Extract the [X, Y] coordinate from the center of the cell holding the provided text.  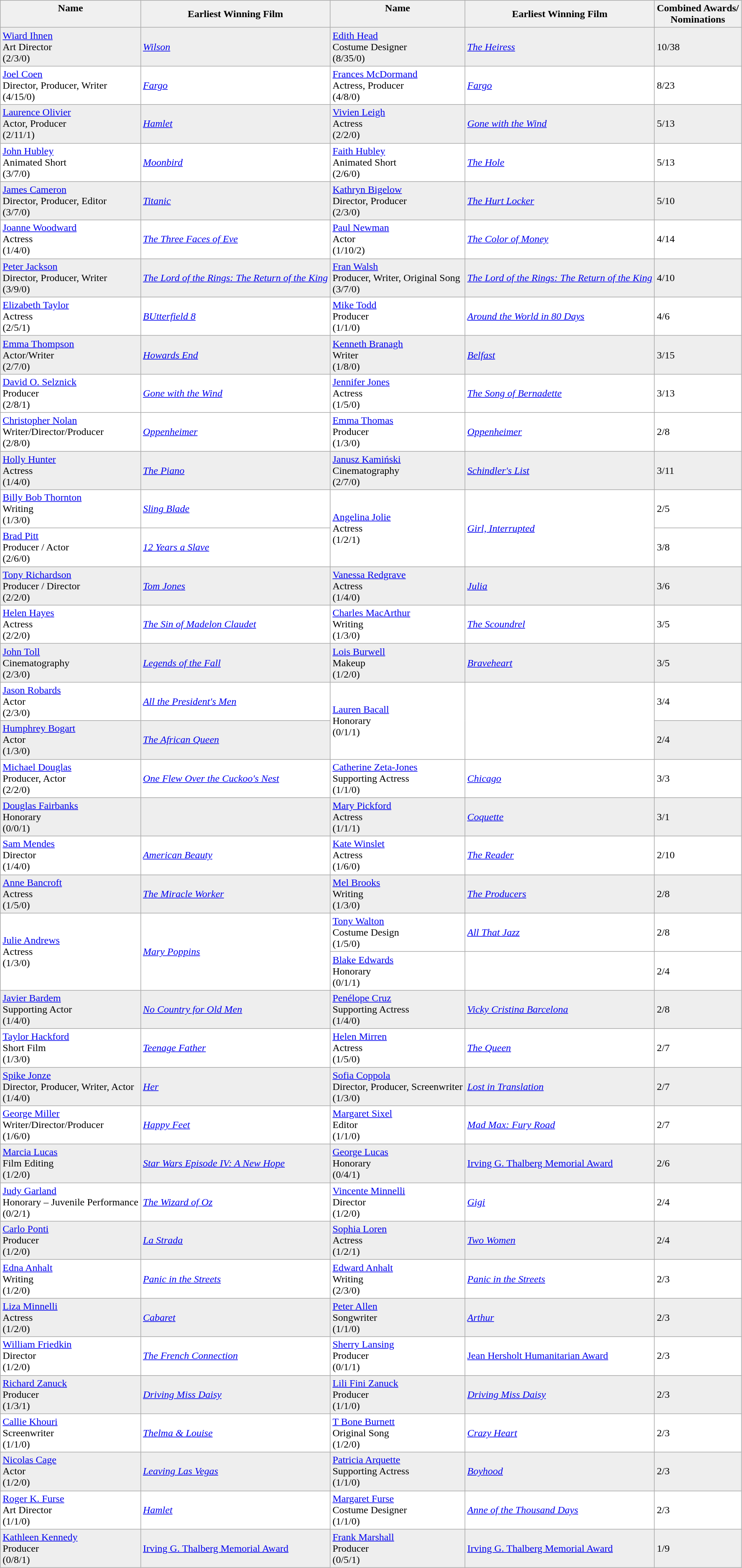
La Strada [235, 1241]
Julia [559, 586]
Christopher Nolan Writer/Director/Producer(2/8/0) [71, 432]
Brad Pitt Producer / Actor (2/6/0) [71, 547]
3/6 [698, 586]
Belfast [559, 355]
4/14 [698, 239]
Mike Todd Producer (1/1/0) [398, 316]
Frances McDormand Actress, Producer (4/8/0) [398, 85]
4/6 [698, 316]
Richard Zanuck Producer(1/3/1) [71, 1394]
The Song of Bernadette [559, 393]
Two Women [559, 1241]
Peter Jackson Director, Producer, Writer (3/9/0) [71, 278]
Titanic [235, 201]
Holly Hunter Actress (1/4/0) [71, 470]
The African Queen [235, 740]
Vanessa Redgrave Actress (1/4/0) [398, 586]
The Producers [559, 894]
Anne of the Thousand Days [559, 1510]
Judy Garland Honorary – Juvenile Performance (0/2/1) [71, 1202]
Penélope Cruz Supporting Actress (1/4/0) [398, 1009]
Blake Edwards Honorary (0/1/1) [398, 971]
George Lucas Honorary (0/4/1) [398, 1164]
George Miller Writer/Director/Producer(1/6/0) [71, 1125]
Margaret Sixel Editor (1/1/0) [398, 1125]
The Color of Money [559, 239]
Sling Blade [235, 509]
Wilson [235, 47]
Emma Thompson Actor/Writer(2/7/0) [71, 355]
Spike Jonze Director, Producer, Writer, Actor (1/4/0) [71, 1087]
2/5 [698, 509]
Laurence Olivier Actor, Producer (2/11/1) [71, 124]
Carlo Ponti Producer (1/2/0) [71, 1241]
Helen Hayes Actress (2/2/0) [71, 624]
No Country for Old Men [235, 1009]
John Toll Cinematography (2/3/0) [71, 663]
3/15 [698, 355]
The Piano [235, 470]
The Reader [559, 855]
Angelina Jolie Actress (1/2/1) [398, 528]
3/11 [698, 470]
3/8 [698, 547]
Kenneth Branagh Writer(1/8/0) [398, 355]
The Three Faces of Eve [235, 239]
The Wizard of Oz [235, 1202]
Leaving Las Vegas [235, 1471]
Joel Coen Director, Producer, Writer (4/15/0) [71, 85]
Mary Pickford Actress (1/1/1) [398, 817]
Chicago [559, 778]
Anne Bancroft Actress (1/5/0) [71, 894]
Jean Hersholt Humanitarian Award [559, 1356]
Michael Douglas Producer, Actor (2/2/0) [71, 778]
Combined Awards/Nominations [698, 14]
Howards End [235, 355]
All the President's Men [235, 701]
The Heiress [559, 47]
Schindler's List [559, 470]
John Hubley Animated Short (3/7/0) [71, 162]
Fran Walsh Producer, Writer, Original Song(3/7/0) [398, 278]
William Friedkin Director(1/2/0) [71, 1356]
Patricia Arquette Supporting Actress (1/1/0) [398, 1471]
Girl, Interrupted [559, 528]
Mary Poppins [235, 952]
Edith Head Costume Designer (8/35/0) [398, 47]
Nicolas Cage Actor(1/2/0) [71, 1471]
Thelma & Louise [235, 1433]
10/38 [698, 47]
Liza Minnelli Actress(1/2/0) [71, 1317]
Humphrey Bogart Actor (1/3/0) [71, 740]
Kathryn Bigelow Director, Producer (2/3/0) [398, 201]
Mad Max: Fury Road [559, 1125]
Callie Khouri Screenwriter(1/1/0) [71, 1433]
The Scoundrel [559, 624]
One Flew Over the Cuckoo's Nest [235, 778]
Sofia Coppola Director, Producer, Screenwriter (1/3/0) [398, 1087]
Margaret Furse Costume Designer (1/1/0) [398, 1510]
8/23 [698, 85]
The Sin of Madelon Claudet [235, 624]
Wiard Ihnen Art Director (2/3/0) [71, 47]
Lauren Bacall Honorary (0/1/1) [398, 721]
The French Connection [235, 1356]
Charles MacArthur Writing (1/3/0) [398, 624]
The Queen [559, 1048]
12 Years a Slave [235, 547]
Billy Bob Thornton Writing (1/3/0) [71, 509]
Arthur [559, 1317]
Julie Andrews Actress (1/3/0) [71, 952]
The Hole [559, 162]
Helen Mirren Actress (1/5/0) [398, 1048]
3/4 [698, 701]
David O. Selznick Producer (2/8/1) [71, 393]
Coquette [559, 817]
Teenage Father [235, 1048]
Edward Anhalt Writing (2/3/0) [398, 1279]
Peter Allen Songwriter (1/1/0) [398, 1317]
American Beauty [235, 855]
Jennifer Jones Actress (1/5/0) [398, 393]
Faith Hubley Animated Short (2/6/0) [398, 162]
Joanne Woodward Actress (1/4/0) [71, 239]
Sherry Lansing Producer (0/1/1) [398, 1356]
2/10 [698, 855]
3/3 [698, 778]
Edna Anhalt Writing(1/2/0) [71, 1279]
Roger K. Furse Art Director (1/1/0) [71, 1510]
Lost in Translation [559, 1087]
Kate Winslet Actress (1/6/0) [398, 855]
The Miracle Worker [235, 894]
Taylor Hackford Short Film(1/3/0) [71, 1048]
Mel Brooks Writing (1/3/0) [398, 894]
Tom Jones [235, 586]
Emma Thomas Producer(1/3/0) [398, 432]
4/10 [698, 278]
Sam Mendes Director (1/4/0) [71, 855]
1/9 [698, 1548]
Cabaret [235, 1317]
The Hurt Locker [559, 201]
Kathleen Kennedy Producer(0/8/1) [71, 1548]
Gigi [559, 1202]
James Cameron Director, Producer, Editor (3/7/0) [71, 201]
Javier Bardem Supporting Actor (1/4/0) [71, 1009]
5/10 [698, 201]
Jason Robards Actor (2/3/0) [71, 701]
Star Wars Episode IV: A New Hope [235, 1164]
Crazy Heart [559, 1433]
Vivien Leigh Actress (2/2/0) [398, 124]
Elizabeth Taylor Actress (2/5/1) [71, 316]
Moonbird [235, 162]
Vicky Cristina Barcelona [559, 1009]
3/1 [698, 817]
Lili Fini Zanuck Producer (1/1/0) [398, 1394]
Tony Richardson Producer / Director (2/2/0) [71, 586]
Her [235, 1087]
Lois Burwell Makeup (1/2/0) [398, 663]
Marcia Lucas Film Editing (1/2/0) [71, 1164]
Sophia Loren Actress (1/2/1) [398, 1241]
All That Jazz [559, 932]
Janusz Kamiński Cinematography (2/7/0) [398, 470]
Happy Feet [235, 1125]
Paul Newman Actor (1/10/2) [398, 239]
Douglas Fairbanks Honorary (0/0/1) [71, 817]
Legends of the Fall [235, 663]
Catherine Zeta-Jones Supporting Actress (1/1/0) [398, 778]
T Bone Burnett Original Song (1/2/0) [398, 1433]
BUtterfield 8 [235, 316]
Vincente Minnelli Director (1/2/0) [398, 1202]
Braveheart [559, 663]
3/13 [698, 393]
Frank Marshall Producer(0/5/1) [398, 1548]
2/6 [698, 1164]
Tony Walton Costume Design (1/5/0) [398, 932]
Boyhood [559, 1471]
Around the World in 80 Days [559, 316]
